Extract the [x, y] coordinate from the center of the cell holding the provided text.  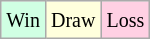
Draw [72, 20]
Win [24, 20]
Loss [126, 20]
